Provide the [X, Y] coordinate of the cell's center where the given text is located.  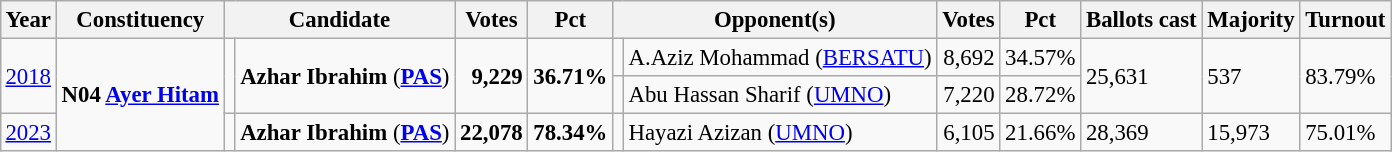
Abu Hassan Sharif (UMNO) [780, 95]
28.72% [1040, 95]
Turnout [1346, 20]
N04 Ayer Hitam [140, 94]
2018 [28, 76]
Majority [1251, 20]
83.79% [1346, 76]
78.34% [570, 133]
21.66% [1040, 133]
Year [28, 20]
2023 [28, 133]
8,692 [968, 57]
7,220 [968, 95]
Hayazi Azizan (UMNO) [780, 133]
25,631 [1142, 76]
34.57% [1040, 57]
22,078 [492, 133]
Ballots cast [1142, 20]
15,973 [1251, 133]
75.01% [1346, 133]
6,105 [968, 133]
537 [1251, 76]
9,229 [492, 76]
Opponent(s) [775, 20]
36.71% [570, 76]
Candidate [339, 20]
A.Aziz Mohammad (BERSATU) [780, 57]
Constituency [140, 20]
28,369 [1142, 133]
